Determine the [X, Y] coordinate at the center of the cell enclosing the given text.  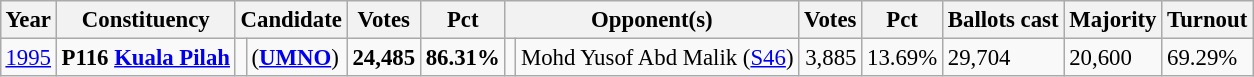
(UMNO) [296, 57]
3,885 [830, 57]
Mohd Yusof Abd Malik (S46) [658, 57]
Candidate [291, 20]
Opponent(s) [652, 20]
29,704 [1004, 57]
Constituency [146, 20]
Majority [1113, 20]
20,600 [1113, 57]
24,485 [384, 57]
Ballots cast [1004, 20]
86.31% [462, 57]
Turnout [1208, 20]
Year [28, 20]
13.69% [902, 57]
69.29% [1208, 57]
1995 [28, 57]
P116 Kuala Pilah [146, 57]
